Find where the given text appears and provide that cell's center as [X, Y] coordinate. 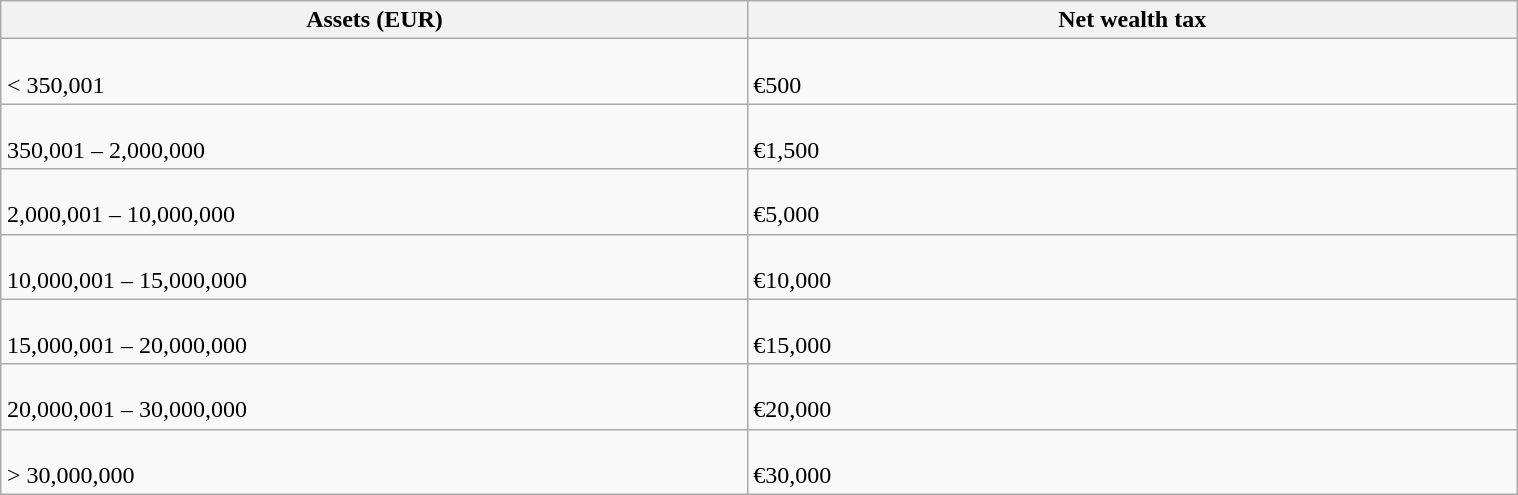
20,000,001 – 30,000,000 [374, 396]
€15,000 [1132, 332]
> 30,000,000 [374, 462]
€500 [1132, 72]
Assets (EUR) [374, 20]
2,000,001 – 10,000,000 [374, 202]
€5,000 [1132, 202]
Net wealth tax [1132, 20]
€10,000 [1132, 266]
15,000,001 – 20,000,000 [374, 332]
€20,000 [1132, 396]
< 350,001 [374, 72]
10,000,001 – 15,000,000 [374, 266]
€30,000 [1132, 462]
350,001 – 2,000,000 [374, 136]
€1,500 [1132, 136]
